Output the [X, Y] coordinate of the center of the cell containing the given text.  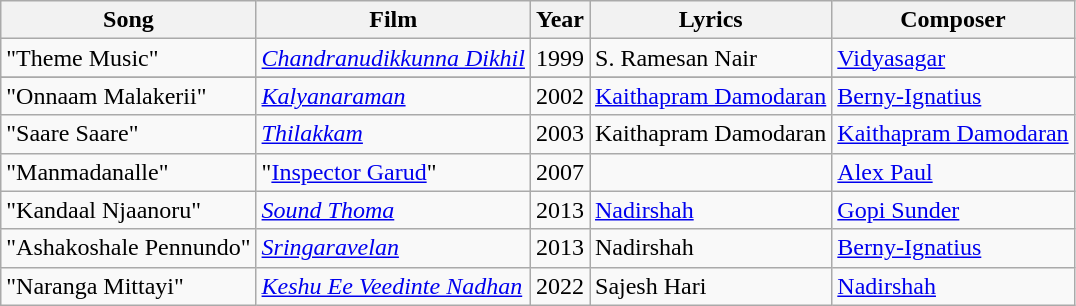
"Theme Music" [128, 58]
Sringaravelan [393, 248]
"Saare Saare" [128, 134]
2022 [560, 286]
Composer [953, 20]
Chandranudikkunna Dikhil [393, 58]
Sajesh Hari [711, 286]
"Manmadanalle" [128, 172]
2003 [560, 134]
"Naranga Mittayi" [128, 286]
Sound Thoma [393, 210]
Gopi Sunder [953, 210]
Lyrics [711, 20]
"Onnaam Malakerii" [128, 96]
2007 [560, 172]
"Ashakoshale Pennundo" [128, 248]
Kalyanaraman [393, 96]
S. Ramesan Nair [711, 58]
Song [128, 20]
Vidyasagar [953, 58]
Alex Paul [953, 172]
1999 [560, 58]
"Kandaal Njaanoru" [128, 210]
Year [560, 20]
"Inspector Garud" [393, 172]
Thilakkam [393, 134]
2002 [560, 96]
Keshu Ee Veedinte Nadhan [393, 286]
Film [393, 20]
